Provide the (x, y) coordinate of the cell's center where the given text is located.  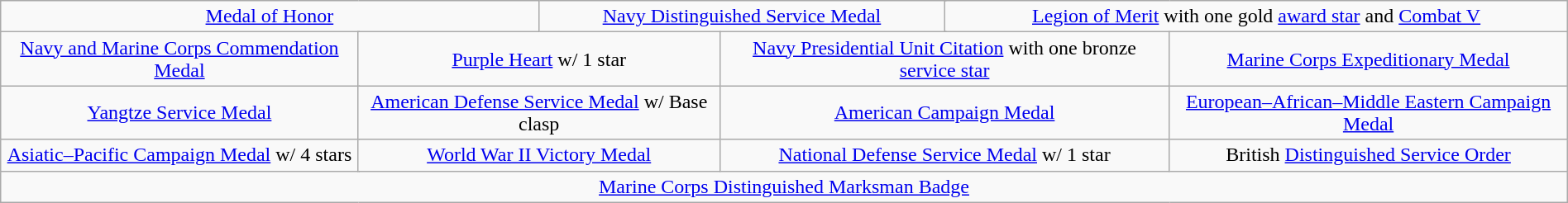
Marine Corps Expeditionary Medal (1368, 59)
Purple Heart w/ 1 star (539, 59)
American Campaign Medal (944, 112)
Marine Corps Distinguished Marksman Badge (784, 186)
American Defense Service Medal w/ Base clasp (539, 112)
Yangtze Service Medal (179, 112)
British Distinguished Service Order (1368, 155)
Navy Presidential Unit Citation with one bronze service star (944, 59)
Asiatic–Pacific Campaign Medal w/ 4 stars (179, 155)
European–African–Middle Eastern Campaign Medal (1368, 112)
Navy and Marine Corps Commendation Medal (179, 59)
Navy Distinguished Service Medal (742, 17)
World War II Victory Medal (539, 155)
Legion of Merit with one gold award star and Combat V (1256, 17)
Medal of Honor (270, 17)
National Defense Service Medal w/ 1 star (944, 155)
